Return [X, Y] of the center of cell containing provided text 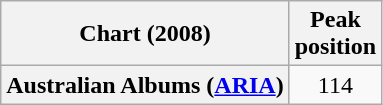
114 [335, 85]
Australian Albums (ARIA) [145, 85]
Peakposition [335, 34]
Chart (2008) [145, 34]
